Pinpoint the cell where the given text exists, returning its [X, Y] midpoint coordinate. 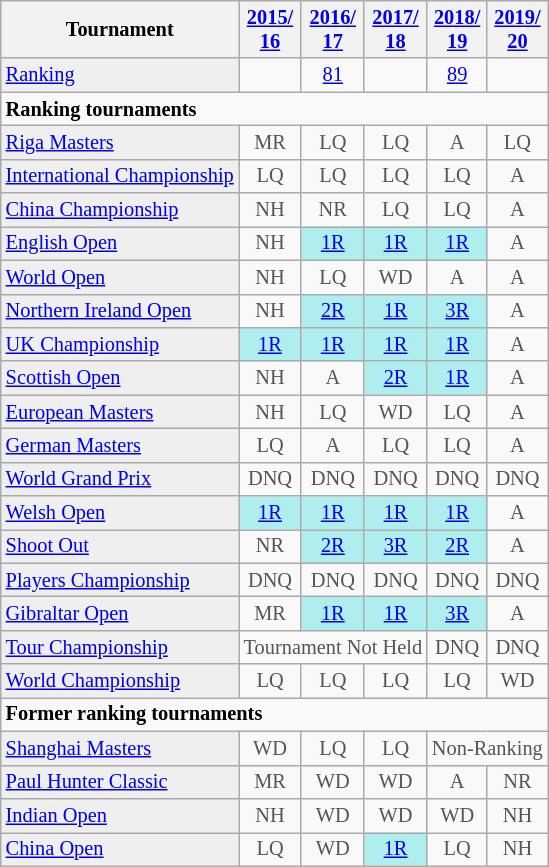
2015/16 [270, 29]
UK Championship [120, 344]
Scottish Open [120, 378]
Tour Championship [120, 647]
International Championship [120, 176]
2019/20 [517, 29]
Ranking tournaments [274, 109]
Northern Ireland Open [120, 311]
2017/18 [396, 29]
China Open [120, 849]
Former ranking tournaments [274, 714]
Paul Hunter Classic [120, 782]
China Championship [120, 210]
Riga Masters [120, 142]
World Championship [120, 681]
81 [332, 75]
89 [457, 75]
Tournament Not Held [333, 647]
German Masters [120, 445]
World Open [120, 277]
Welsh Open [120, 513]
European Masters [120, 412]
Shanghai Masters [120, 748]
Shoot Out [120, 546]
Indian Open [120, 815]
English Open [120, 243]
Non-Ranking [488, 748]
World Grand Prix [120, 479]
Tournament [120, 29]
2018/19 [457, 29]
Ranking [120, 75]
Players Championship [120, 580]
Gibraltar Open [120, 613]
2016/17 [332, 29]
